Determine the (x, y) coordinate at the center of the cell enclosing the given text.  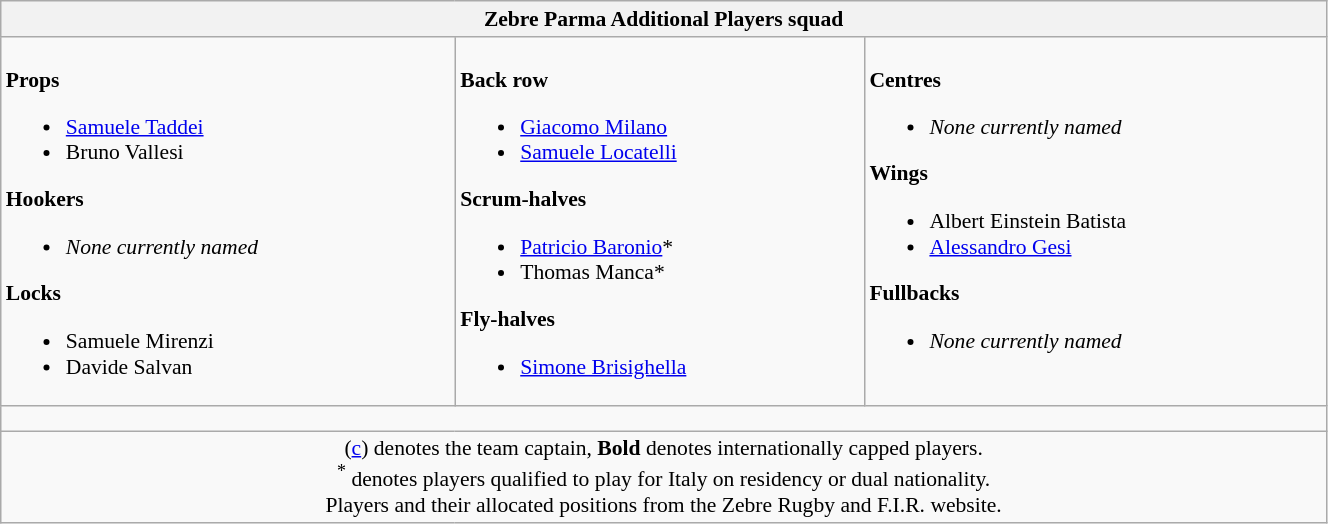
Props Samuele Taddei Bruno Vallesi HookersNone currently namedLocks Samuele Mirenzi Davide Salvan (228, 222)
Zebre Parma Additional Players squad (664, 19)
Back row Giacomo Milano Samuele Locatelli Scrum-halves Patricio Baronio* Thomas Manca* Fly-halves Simone Brisighella (660, 222)
CentresNone currently namedWings Albert Einstein Batista Alessandro Gesi FullbacksNone currently named (1095, 222)
